Extract the [x, y] coordinate from the center of the cell holding the provided text.  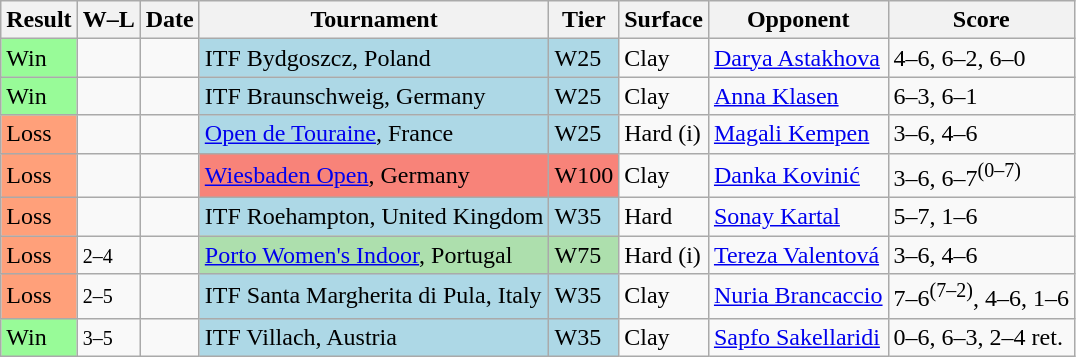
6–3, 6–1 [981, 96]
W–L [108, 20]
Tournament [374, 20]
Anna Klasen [798, 96]
ITF Braunschweig, Germany [374, 96]
Hard [664, 217]
Tier [584, 20]
3–5 [108, 337]
4–6, 6–2, 6–0 [981, 58]
0–6, 6–3, 2–4 ret. [981, 337]
ITF Villach, Austria [374, 337]
ITF Roehampton, United Kingdom [374, 217]
Sapfo Sakellaridi [798, 337]
Date [170, 20]
2–5 [108, 296]
Result [39, 20]
Porto Women's Indoor, Portugal [374, 255]
W75 [584, 255]
Darya Astakhova [798, 58]
Wiesbaden Open, Germany [374, 176]
Nuria Brancaccio [798, 296]
W100 [584, 176]
ITF Santa Margherita di Pula, Italy [374, 296]
Score [981, 20]
Open de Touraine, France [374, 134]
Surface [664, 20]
2–4 [108, 255]
7–6(7–2), 4–6, 1–6 [981, 296]
ITF Bydgoszcz, Poland [374, 58]
Opponent [798, 20]
Tereza Valentová [798, 255]
3–6, 6–7(0–7) [981, 176]
Magali Kempen [798, 134]
Danka Kovinić [798, 176]
5–7, 1–6 [981, 217]
Sonay Kartal [798, 217]
